Scan for the cell matching the given text and deliver its (X, Y) coordinate at center. 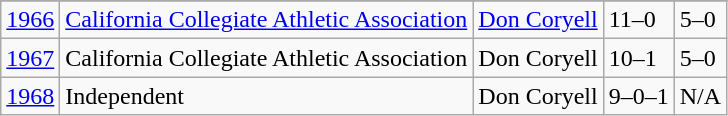
9–0–1 (638, 96)
1968 (30, 96)
10–1 (638, 58)
11–0 (638, 20)
N/A (700, 96)
1966 (30, 20)
1967 (30, 58)
Independent (266, 96)
